Search for the cell housing the specified text and yield its [X, Y] center coordinate. 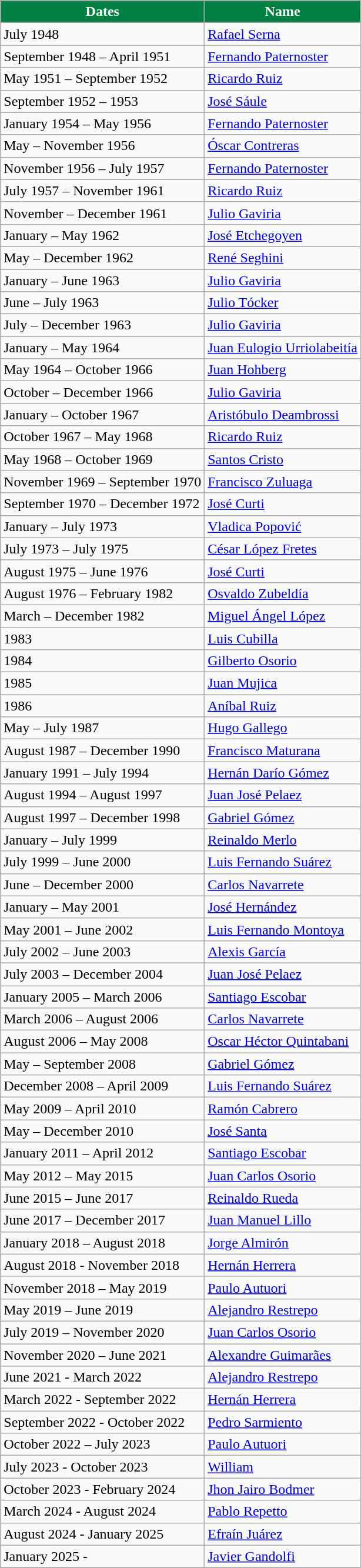
November 2018 – May 2019 [102, 1287]
January – May 2001 [102, 907]
July 1948 [102, 34]
Pablo Repetto [283, 1512]
July 1957 – November 1961 [102, 191]
Juan Eulogio Urriolabeitía [283, 348]
1983 [102, 638]
March – December 1982 [102, 616]
José Santa [283, 1131]
Reinaldo Merlo [283, 840]
June 2017 – December 2017 [102, 1220]
August 2024 - January 2025 [102, 1534]
August 1994 – August 1997 [102, 795]
César López Fretes [283, 549]
Jhon Jairo Bodmer [283, 1489]
Miguel Ángel López [283, 616]
Hernán Darío Gómez [283, 773]
August 1975 – June 1976 [102, 571]
Juan Mujica [283, 683]
November 1969 – September 1970 [102, 482]
August 2006 – May 2008 [102, 1042]
William [283, 1467]
Ramón Cabrero [283, 1109]
Luis Cubilla [283, 638]
January 2025 - [102, 1556]
1984 [102, 661]
August 2018 - November 2018 [102, 1265]
1986 [102, 706]
May 1968 – October 1969 [102, 459]
May – September 2008 [102, 1064]
Jorge Almirón [283, 1243]
March 2022 - September 2022 [102, 1400]
Pedro Sarmiento [283, 1422]
May 1964 – October 1966 [102, 370]
René Seghini [283, 258]
Vladica Popović [283, 526]
José Etchegoyen [283, 235]
November – December 1961 [102, 213]
January – October 1967 [102, 415]
January 2005 – March 2006 [102, 997]
July 2019 – November 2020 [102, 1332]
José Sáule [283, 101]
March 2024 - August 2024 [102, 1512]
May 2012 – May 2015 [102, 1176]
Efraín Juárez [283, 1534]
January – May 1964 [102, 348]
October 1967 – May 1968 [102, 437]
Óscar Contreras [283, 146]
September 1948 – April 1951 [102, 56]
August 1997 – December 1998 [102, 818]
Hugo Gallego [283, 728]
Alexis García [283, 952]
Osvaldo Zubeldía [283, 593]
October – December 1966 [102, 392]
May – July 1987 [102, 728]
January – May 1962 [102, 235]
Alexandre Guimarães [283, 1355]
August 1987 – December 1990 [102, 750]
July 2003 – December 2004 [102, 974]
July – December 1963 [102, 325]
September 2022 - October 2022 [102, 1422]
Luis Fernando Montoya [283, 929]
Julio Tócker [283, 303]
Aníbal Ruiz [283, 706]
July 2023 - October 2023 [102, 1467]
October 2022 – July 2023 [102, 1444]
Oscar Héctor Quintabani [283, 1042]
Dates [102, 12]
June – July 1963 [102, 303]
January – July 1999 [102, 840]
May 2019 – June 2019 [102, 1310]
Santos Cristo [283, 459]
Juan Hohberg [283, 370]
January – July 1973 [102, 526]
January – June 1963 [102, 281]
January 1991 – July 1994 [102, 773]
1985 [102, 683]
January 1954 – May 1956 [102, 124]
January 2011 – April 2012 [102, 1153]
Javier Gandolfi [283, 1556]
August 1976 – February 1982 [102, 593]
May 2009 – April 2010 [102, 1109]
March 2006 – August 2006 [102, 1019]
July 1999 – June 2000 [102, 862]
Aristóbulo Deambrossi [283, 415]
May 1951 – September 1952 [102, 79]
July 1973 – July 1975 [102, 549]
May – December 1962 [102, 258]
December 2008 – April 2009 [102, 1086]
Gilberto Osorio [283, 661]
May – December 2010 [102, 1131]
September 1970 – December 1972 [102, 504]
May 2001 – June 2002 [102, 929]
June – December 2000 [102, 885]
January 2018 – August 2018 [102, 1243]
May – November 1956 [102, 146]
Francisco Maturana [283, 750]
July 2002 – June 2003 [102, 952]
Juan Manuel Lillo [283, 1220]
November 2020 – June 2021 [102, 1355]
Francisco Zuluaga [283, 482]
José Hernández [283, 907]
November 1956 – July 1957 [102, 168]
June 2021 - March 2022 [102, 1377]
Rafael Serna [283, 34]
June 2015 – June 2017 [102, 1198]
Reinaldo Rueda [283, 1198]
October 2023 - February 2024 [102, 1489]
Name [283, 12]
September 1952 – 1953 [102, 101]
